Identify which cell holds the provided text, then report its [x, y] central coordinate. 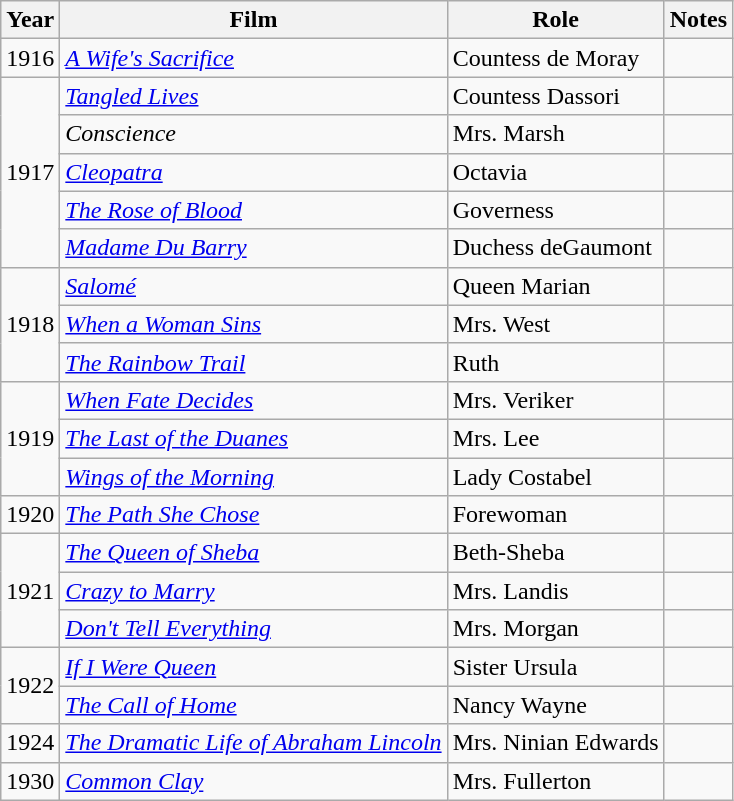
Countess de Moray [556, 58]
The Call of Home [254, 705]
1930 [30, 781]
Beth-Sheba [556, 553]
Film [254, 20]
The Last of the Duanes [254, 438]
Mrs. Fullerton [556, 781]
Conscience [254, 134]
Role [556, 20]
When Fate Decides [254, 400]
1916 [30, 58]
Sister Ursula [556, 667]
Crazy to Marry [254, 591]
Wings of the Morning [254, 477]
The Rainbow Trail [254, 362]
When a Woman Sins [254, 324]
Ruth [556, 362]
Forewoman [556, 515]
Notes [698, 20]
Governess [556, 210]
1920 [30, 515]
Common Clay [254, 781]
The Queen of Sheba [254, 553]
Mrs. Landis [556, 591]
1922 [30, 686]
1921 [30, 591]
If I Were Queen [254, 667]
Mrs. Morgan [556, 629]
Year [30, 20]
Tangled Lives [254, 96]
Queen Marian [556, 286]
Don't Tell Everything [254, 629]
Madame Du Barry [254, 248]
Salomé [254, 286]
Cleopatra [254, 172]
Mrs. Marsh [556, 134]
The Dramatic Life of Abraham Lincoln [254, 743]
Mrs. Veriker [556, 400]
1918 [30, 324]
1917 [30, 172]
Nancy Wayne [556, 705]
The Path She Chose [254, 515]
Mrs. Lee [556, 438]
Mrs. Ninian Edwards [556, 743]
Octavia [556, 172]
A Wife's Sacrifice [254, 58]
Countess Dassori [556, 96]
The Rose of Blood [254, 210]
Lady Costabel [556, 477]
Duchess deGaumont [556, 248]
Mrs. West [556, 324]
1919 [30, 438]
1924 [30, 743]
